Find where the given text appears and provide that cell's center as [x, y] coordinate. 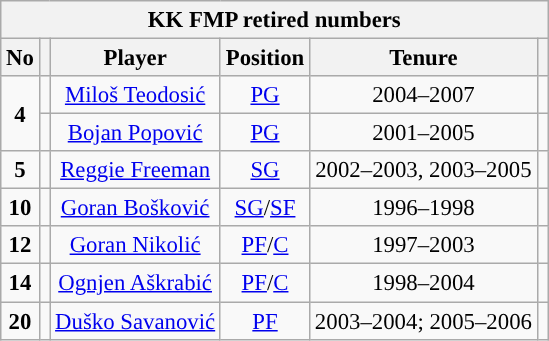
Player [136, 58]
Duško Savanović [136, 321]
14 [20, 283]
No [20, 58]
1998–2004 [424, 283]
Ognjen Aškrabić [136, 283]
Miloš Teodosić [136, 95]
20 [20, 321]
Reggie Freeman [136, 170]
1997–2003 [424, 245]
4 [20, 114]
Bojan Popović [136, 133]
1996–1998 [424, 208]
KK FMP retired numbers [274, 20]
12 [20, 245]
Goran Bošković [136, 208]
Position [264, 58]
5 [20, 170]
2003–2004; 2005–2006 [424, 321]
SG [264, 170]
2004–2007 [424, 95]
PF [264, 321]
SG/SF [264, 208]
Tenure [424, 58]
2002–2003, 2003–2005 [424, 170]
Goran Nikolić [136, 245]
10 [20, 208]
2001–2005 [424, 133]
